Search for the cell housing the specified text and yield its (X, Y) center coordinate. 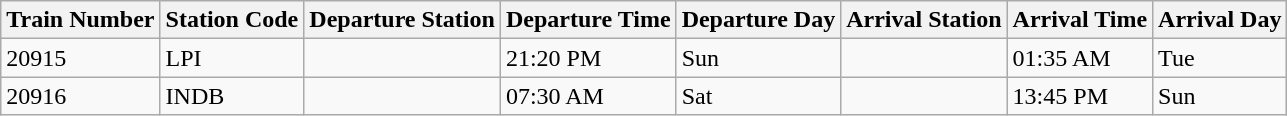
Train Number (80, 20)
20915 (80, 58)
Arrival Station (924, 20)
Arrival Time (1080, 20)
20916 (80, 96)
Station Code (232, 20)
Arrival Day (1220, 20)
Departure Time (588, 20)
INDB (232, 96)
LPI (232, 58)
Sat (758, 96)
Departure Station (402, 20)
01:35 AM (1080, 58)
Departure Day (758, 20)
21:20 PM (588, 58)
07:30 AM (588, 96)
13:45 PM (1080, 96)
Tue (1220, 58)
